Identify which cell holds the provided text, then report its (X, Y) central coordinate. 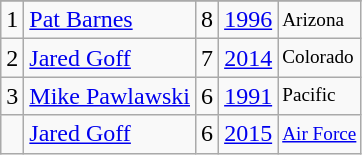
Mike Pawlawski (110, 96)
1996 (248, 20)
8 (208, 20)
Colorado (320, 58)
7 (208, 58)
3 (12, 96)
Pacific (320, 96)
2 (12, 58)
2014 (248, 58)
1991 (248, 96)
Pat Barnes (110, 20)
1 (12, 20)
Arizona (320, 20)
Air Force (320, 134)
2015 (248, 134)
